Identify which cell holds the provided text, then report its [x, y] central coordinate. 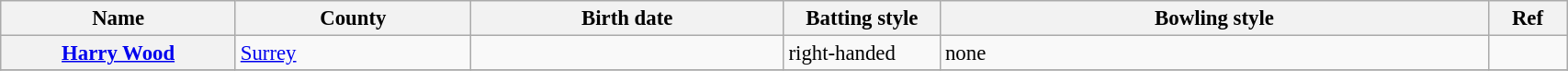
County [353, 18]
Harry Wood [118, 53]
Batting style [862, 18]
Ref [1527, 18]
Bowling style [1214, 18]
right-handed [862, 53]
Birth date [626, 18]
Surrey [353, 53]
none [1214, 53]
Name [118, 18]
